Determine the [x, y] coordinate at the center of the cell enclosing the given text.  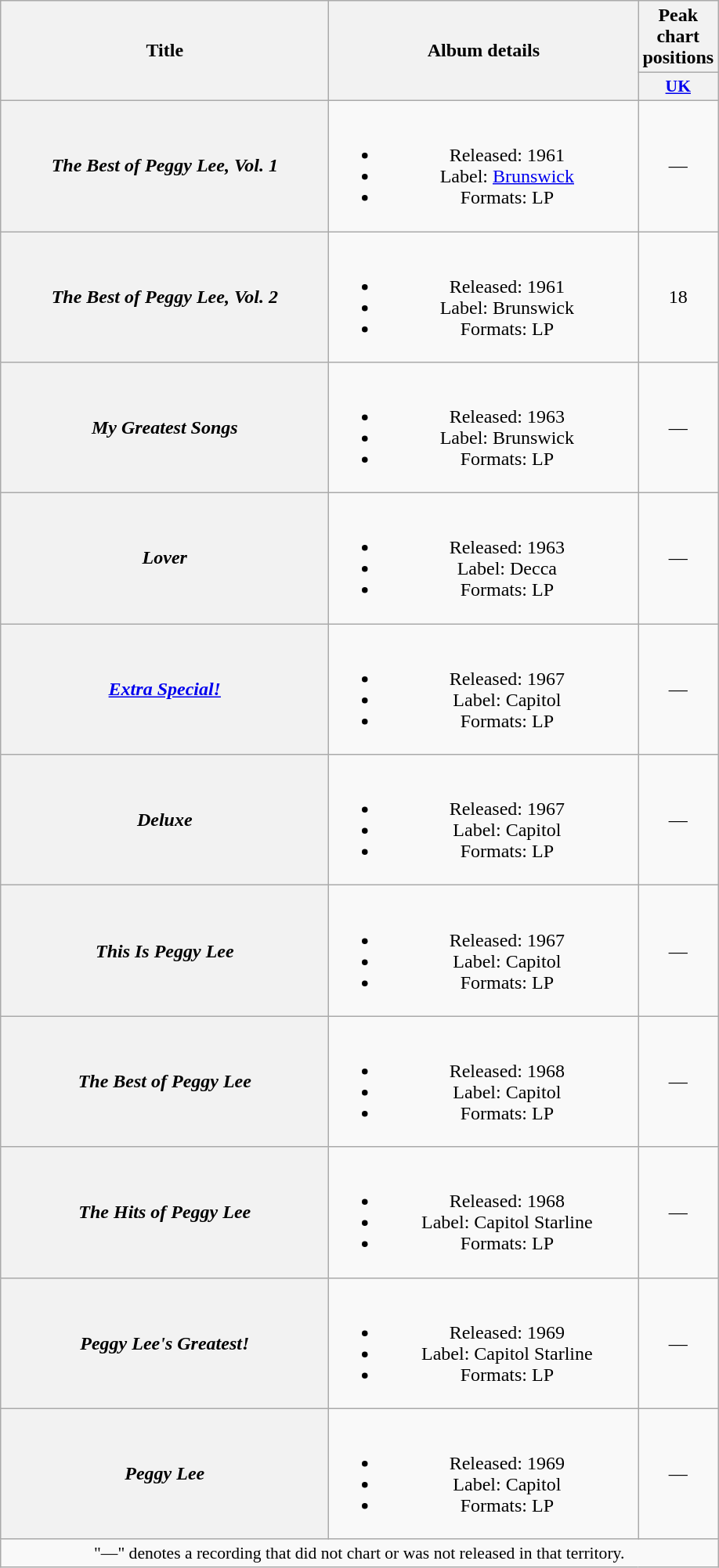
The Best of Peggy Lee [164, 1082]
This Is Peggy Lee [164, 950]
Peak chart positions [678, 37]
"—" denotes a recording that did not chart or was not released in that territory. [359, 1553]
Peggy Lee [164, 1473]
Album details [484, 51]
The Best of Peggy Lee, Vol. 2 [164, 297]
Released: 1963Label: BrunswickFormats: LP [484, 427]
UK [678, 87]
Title [164, 51]
The Best of Peggy Lee, Vol. 1 [164, 166]
18 [678, 297]
Extra Special! [164, 689]
Released: 1968Label: Capitol StarlineFormats: LP [484, 1212]
Released: 1969Label: Capitol StarlineFormats: LP [484, 1343]
Peggy Lee's Greatest! [164, 1343]
Released: 1968Label: CapitolFormats: LP [484, 1082]
Released: 1969Label: CapitolFormats: LP [484, 1473]
The Hits of Peggy Lee [164, 1212]
Released: 1963Label: DeccaFormats: LP [484, 559]
Deluxe [164, 820]
My Greatest Songs [164, 427]
Lover [164, 559]
